Return (x, y) of the center of cell containing provided text 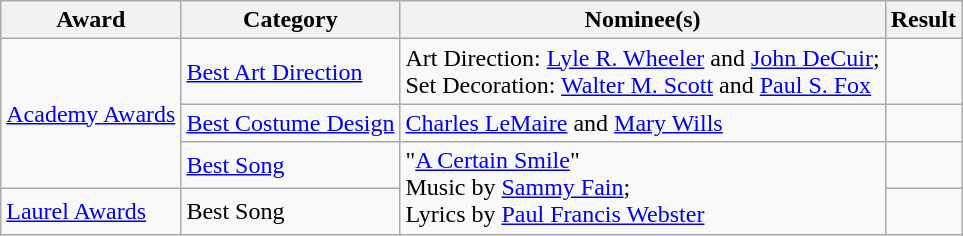
Laurel Awards (91, 211)
Nominee(s) (642, 20)
Academy Awards (91, 114)
Best Art Direction (290, 72)
Result (923, 20)
Art Direction: Lyle R. Wheeler and John DeCuir; Set Decoration: Walter M. Scott and Paul S. Fox (642, 72)
Charles LeMaire and Mary Wills (642, 123)
Best Costume Design (290, 123)
Category (290, 20)
Award (91, 20)
"A Certain Smile" Music by Sammy Fain; Lyrics by Paul Francis Webster (642, 188)
